Locate the cell with the specified text and output its [X, Y] center coordinate. 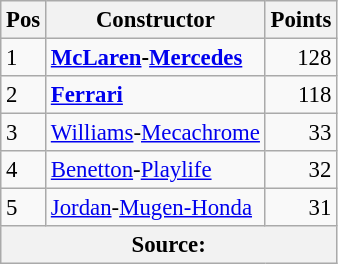
4 [24, 170]
Williams-Mecachrome [156, 133]
32 [300, 170]
5 [24, 208]
2 [24, 95]
Jordan-Mugen-Honda [156, 208]
Benetton-Playlife [156, 170]
118 [300, 95]
Points [300, 20]
33 [300, 133]
Ferrari [156, 95]
Source: [169, 245]
McLaren-Mercedes [156, 58]
Constructor [156, 20]
128 [300, 58]
3 [24, 133]
31 [300, 208]
Pos [24, 20]
1 [24, 58]
